Output the [x, y] coordinate of the center of the cell containing the given text.  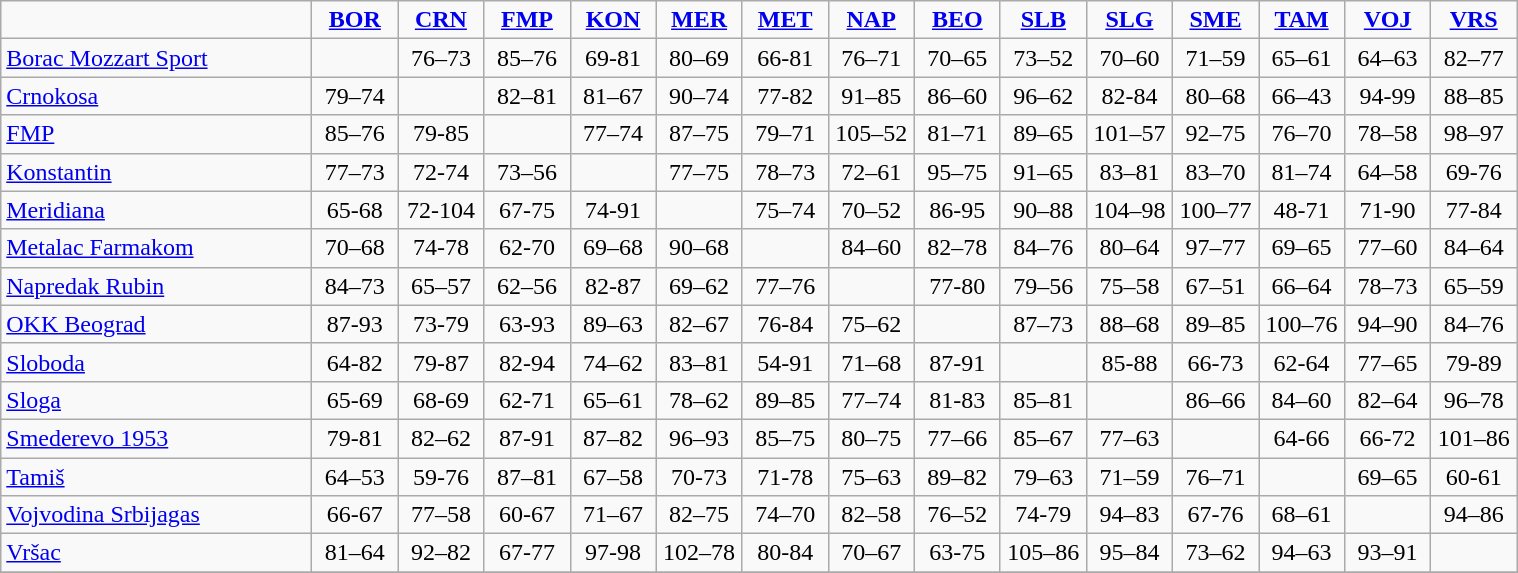
63-75 [957, 553]
74–62 [613, 362]
77–60 [1388, 248]
66–64 [1301, 286]
80–68 [1215, 96]
NAP [871, 20]
77–65 [1388, 362]
Vojvodina Srbijagas [156, 515]
102–78 [699, 553]
66-73 [1215, 362]
94–90 [1388, 324]
70–67 [871, 553]
SLG [1129, 20]
66-67 [355, 515]
71-78 [785, 477]
83–70 [1215, 172]
82–78 [957, 248]
94-99 [1388, 96]
KON [613, 20]
74–70 [785, 515]
71–67 [613, 515]
71-90 [1388, 210]
60-61 [1474, 477]
67-75 [527, 210]
87–75 [699, 134]
73-79 [441, 324]
VOJ [1388, 20]
Sloboda [156, 362]
82–77 [1474, 58]
64-82 [355, 362]
BOR [355, 20]
54-91 [785, 362]
105–86 [1043, 553]
60-67 [527, 515]
76–70 [1301, 134]
Metalac Farmakom [156, 248]
79-81 [355, 438]
63-93 [527, 324]
86–60 [957, 96]
Crnokosa [156, 96]
Smederevo 1953 [156, 438]
69-81 [613, 58]
62-70 [527, 248]
62–56 [527, 286]
77–63 [1129, 438]
72-74 [441, 172]
TAM [1301, 20]
65–59 [1474, 286]
85-88 [1129, 362]
100–77 [1215, 210]
88–68 [1129, 324]
77–66 [957, 438]
87–82 [613, 438]
87–73 [1043, 324]
81-83 [957, 400]
64–53 [355, 477]
74-91 [613, 210]
OKK Beograd [156, 324]
92–75 [1215, 134]
75–63 [871, 477]
77–58 [441, 515]
67-77 [527, 553]
86–66 [1215, 400]
79–63 [1043, 477]
87-93 [355, 324]
96–78 [1474, 400]
67–58 [613, 477]
87–81 [527, 477]
101–57 [1129, 134]
93–91 [1388, 553]
CRN [441, 20]
Meridiana [156, 210]
95–84 [1129, 553]
76–73 [441, 58]
77-84 [1474, 210]
79–71 [785, 134]
Konstantin [156, 172]
65–57 [441, 286]
74-79 [1043, 515]
85–75 [785, 438]
69–62 [699, 286]
81–74 [1301, 172]
89–82 [957, 477]
59-76 [441, 477]
77–75 [699, 172]
98–97 [1474, 134]
79-87 [441, 362]
82–58 [871, 515]
77–76 [785, 286]
86-95 [957, 210]
76-84 [785, 324]
SME [1215, 20]
Sloga [156, 400]
78–62 [699, 400]
94–63 [1301, 553]
VRS [1474, 20]
68–61 [1301, 515]
96–93 [699, 438]
101–86 [1474, 438]
77-82 [785, 96]
64–58 [1388, 172]
70–68 [355, 248]
100–76 [1301, 324]
97-98 [613, 553]
91–65 [1043, 172]
97–77 [1215, 248]
84–73 [355, 286]
82–75 [699, 515]
69-76 [1474, 172]
105–52 [871, 134]
80-84 [785, 553]
81–64 [355, 553]
71–68 [871, 362]
MET [785, 20]
Tamiš [156, 477]
64–63 [1388, 58]
76–52 [957, 515]
MER [699, 20]
70-73 [699, 477]
70–52 [871, 210]
80–75 [871, 438]
73–52 [1043, 58]
72-104 [441, 210]
75–74 [785, 210]
65-69 [355, 400]
82–81 [527, 96]
94–83 [1129, 515]
91–85 [871, 96]
96–62 [1043, 96]
75–58 [1129, 286]
79-85 [441, 134]
SLB [1043, 20]
82-94 [527, 362]
62-64 [1301, 362]
85–67 [1043, 438]
79–74 [355, 96]
77-80 [957, 286]
48-71 [1301, 210]
68-69 [441, 400]
82–67 [699, 324]
85–81 [1043, 400]
81–71 [957, 134]
70–60 [1129, 58]
66-81 [785, 58]
79–56 [1043, 286]
73–62 [1215, 553]
73–56 [527, 172]
89–63 [613, 324]
Vršac [156, 553]
62-71 [527, 400]
82-87 [613, 286]
89–65 [1043, 134]
81–67 [613, 96]
92–82 [441, 553]
82-84 [1129, 96]
104–98 [1129, 210]
90–88 [1043, 210]
90–74 [699, 96]
64-66 [1301, 438]
82–64 [1388, 400]
75–62 [871, 324]
94–86 [1474, 515]
90–68 [699, 248]
66-72 [1388, 438]
77–73 [355, 172]
78–58 [1388, 134]
67-76 [1215, 515]
BEO [957, 20]
66–43 [1301, 96]
74-78 [441, 248]
79-89 [1474, 362]
67–51 [1215, 286]
72–61 [871, 172]
95–75 [957, 172]
80–69 [699, 58]
80–64 [1129, 248]
82–62 [441, 438]
Napredak Rubin [156, 286]
88–85 [1474, 96]
Borac Mozzart Sport [156, 58]
70–65 [957, 58]
84–64 [1474, 248]
65-68 [355, 210]
69–68 [613, 248]
